Pinpoint the cell where the given text exists, returning its (X, Y) midpoint coordinate. 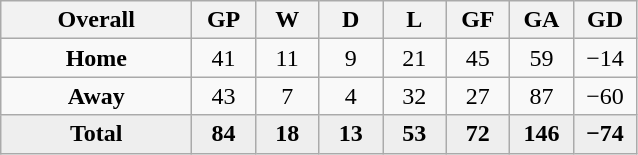
L (414, 20)
32 (414, 96)
21 (414, 58)
13 (351, 134)
72 (478, 134)
Away (96, 96)
Overall (96, 20)
45 (478, 58)
9 (351, 58)
87 (542, 96)
4 (351, 96)
Total (96, 134)
43 (224, 96)
−60 (605, 96)
GP (224, 20)
59 (542, 58)
18 (287, 134)
Home (96, 58)
−14 (605, 58)
27 (478, 96)
84 (224, 134)
41 (224, 58)
GD (605, 20)
−74 (605, 134)
11 (287, 58)
W (287, 20)
GF (478, 20)
146 (542, 134)
7 (287, 96)
GA (542, 20)
53 (414, 134)
D (351, 20)
